Provide the (x, y) coordinate of the cell's center where the given text is located.  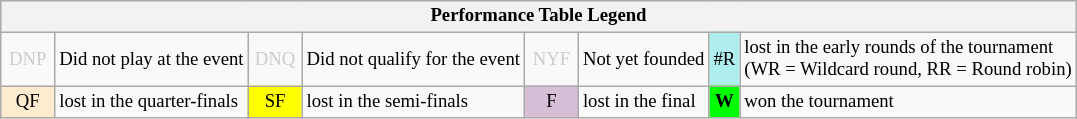
QF (28, 102)
Not yet founded (643, 60)
#R (724, 60)
Did not qualify for the event (413, 60)
SF (275, 102)
lost in the final (643, 102)
lost in the quarter-finals (152, 102)
Performance Table Legend (538, 16)
W (724, 102)
won the tournament (908, 102)
DNP (28, 60)
NYF (551, 60)
DNQ (275, 60)
lost in the early rounds of the tournament(WR = Wildcard round, RR = Round robin) (908, 60)
F (551, 102)
Did not play at the event (152, 60)
lost in the semi-finals (413, 102)
